Find where the given text appears and provide that cell's center as [x, y] coordinate. 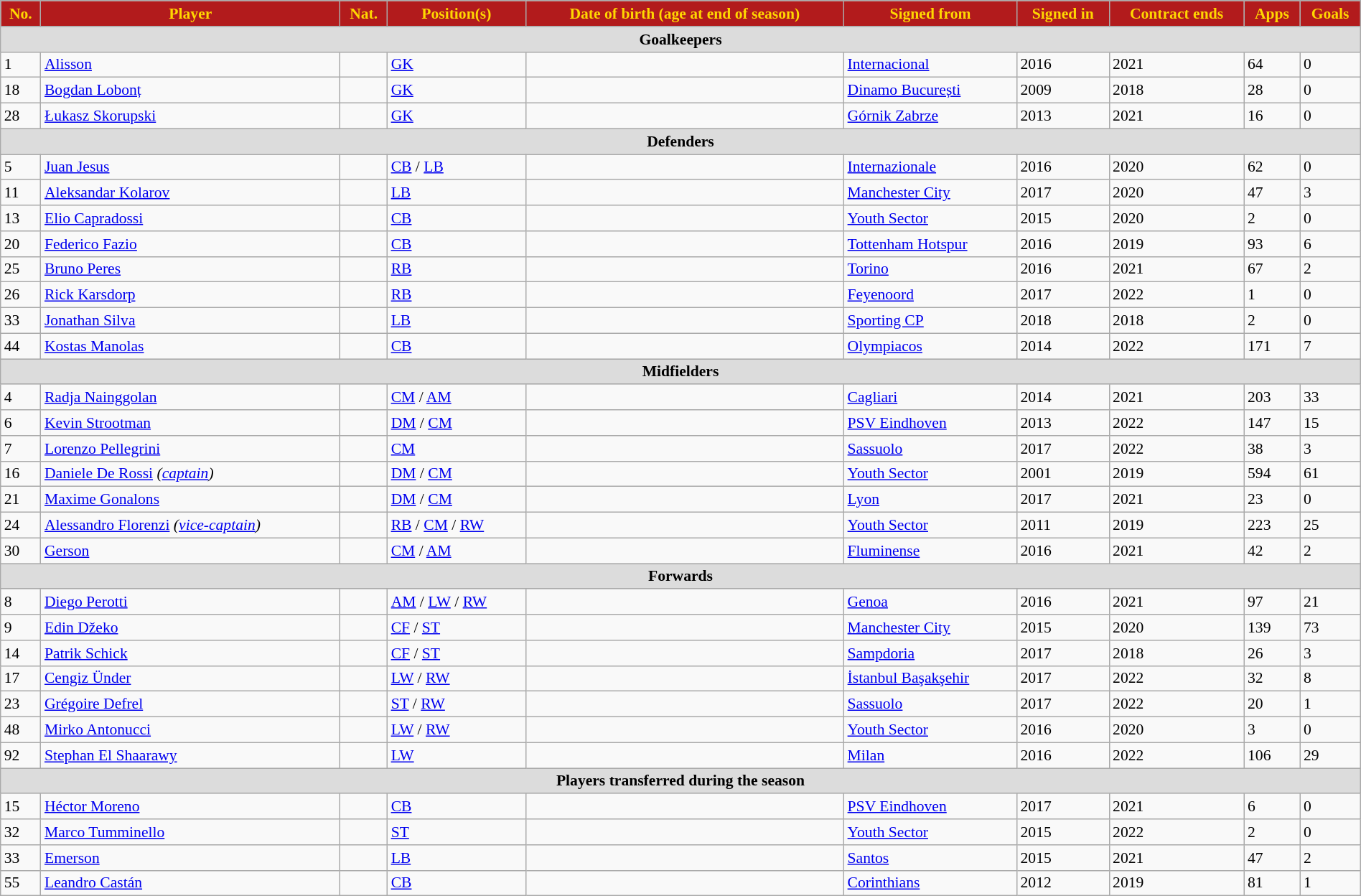
Dinamo București [930, 90]
RB / CM / RW [457, 526]
Sampdoria [930, 653]
203 [1272, 398]
No. [21, 14]
Internazionale [930, 167]
9 [21, 627]
Héctor Moreno [191, 807]
Players transferred during the season [680, 781]
2011 [1062, 526]
81 [1272, 883]
Torino [930, 269]
64 [1272, 65]
Player [191, 14]
Emerson [191, 858]
Signed from [930, 14]
Santos [930, 858]
17 [21, 678]
106 [1272, 755]
Bruno Peres [191, 269]
Federico Fazio [191, 244]
171 [1272, 346]
67 [1272, 269]
Genoa [930, 602]
24 [21, 526]
73 [1330, 627]
ST / RW [457, 704]
Bogdan Lobonț [191, 90]
223 [1272, 526]
62 [1272, 167]
30 [21, 551]
Tottenham Hotspur [930, 244]
48 [21, 730]
Signed in [1062, 14]
Juan Jesus [191, 167]
11 [21, 193]
5 [21, 167]
Kostas Manolas [191, 346]
Alisson [191, 65]
18 [21, 90]
14 [21, 653]
Corinthians [930, 883]
Marco Tumminello [191, 832]
Maxime Gonalons [191, 500]
147 [1272, 423]
Kevin Strootman [191, 423]
Gerson [191, 551]
Contract ends [1177, 14]
Apps [1272, 14]
ST [457, 832]
594 [1272, 474]
CB / LB [457, 167]
55 [21, 883]
Fluminense [930, 551]
Midfielders [680, 372]
Cagliari [930, 398]
Rick Karsdorp [191, 295]
CM [457, 449]
29 [1330, 755]
4 [21, 398]
97 [1272, 602]
Nat. [364, 14]
Goalkeepers [680, 39]
42 [1272, 551]
Aleksandar Kolarov [191, 193]
Feyenoord [930, 295]
AM / LW / RW [457, 602]
Elio Capradossi [191, 218]
Stephan El Shaarawy [191, 755]
Defenders [680, 141]
2012 [1062, 883]
Lyon [930, 500]
Internacional [930, 65]
93 [1272, 244]
Mirko Antonucci [191, 730]
Daniele De Rossi (captain) [191, 474]
Alessandro Florenzi (vice-captain) [191, 526]
Diego Perotti [191, 602]
Goals [1330, 14]
Position(s) [457, 14]
Edin Džeko [191, 627]
Sporting CP [930, 321]
Łukasz Skorupski [191, 116]
Forwards [680, 577]
İstanbul Başakşehir [930, 678]
Leandro Castán [191, 883]
Jonathan Silva [191, 321]
LW [457, 755]
Cengiz Ünder [191, 678]
Milan [930, 755]
2009 [1062, 90]
Górnik Zabrze [930, 116]
Radja Nainggolan [191, 398]
13 [21, 218]
2001 [1062, 474]
Patrik Schick [191, 653]
44 [21, 346]
38 [1272, 449]
Date of birth (age at end of season) [685, 14]
61 [1330, 474]
139 [1272, 627]
92 [21, 755]
Lorenzo Pellegrini [191, 449]
Grégoire Defrel [191, 704]
Olympiacos [930, 346]
